Extract the [x, y] coordinate from the center of the cell holding the provided text.  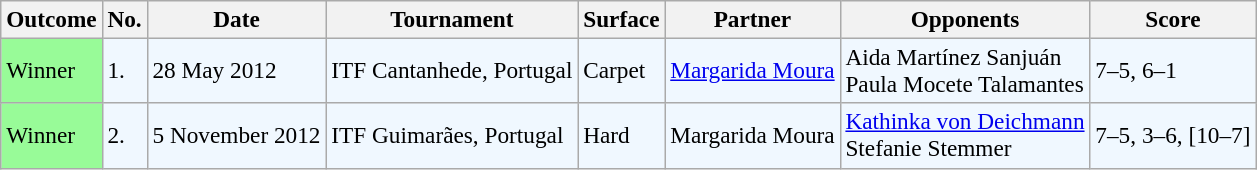
Kathinka von Deichmann Stefanie Stemmer [965, 136]
7–5, 3–6, [10–7] [1173, 136]
ITF Guimarães, Portugal [452, 136]
Hard [622, 136]
Carpet [622, 70]
ITF Cantanhede, Portugal [452, 70]
Partner [752, 19]
Tournament [452, 19]
Score [1173, 19]
Surface [622, 19]
No. [124, 19]
Date [236, 19]
Opponents [965, 19]
5 November 2012 [236, 136]
2. [124, 136]
Aida Martínez Sanjuán Paula Mocete Talamantes [965, 70]
7–5, 6–1 [1173, 70]
1. [124, 70]
28 May 2012 [236, 70]
Outcome [52, 19]
